Find where the given text appears and provide that cell's center as [X, Y] coordinate. 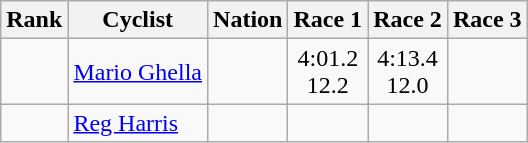
Reg Harris [138, 123]
Mario Ghella [138, 72]
Rank [34, 20]
Nation [248, 20]
Race 1 [328, 20]
Race 2 [408, 20]
Cyclist [138, 20]
4:01.212.2 [328, 72]
Race 3 [487, 20]
4:13.412.0 [408, 72]
